Identify which cell holds the provided text, then report its [x, y] central coordinate. 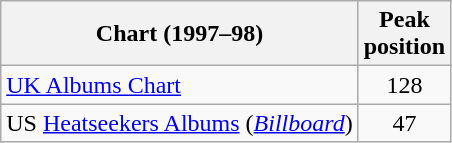
128 [404, 85]
47 [404, 123]
US Heatseekers Albums (Billboard) [180, 123]
UK Albums Chart [180, 85]
Peakposition [404, 34]
Chart (1997–98) [180, 34]
